Detect which cell encompasses the target text, then output its (x, y) center coordinate. 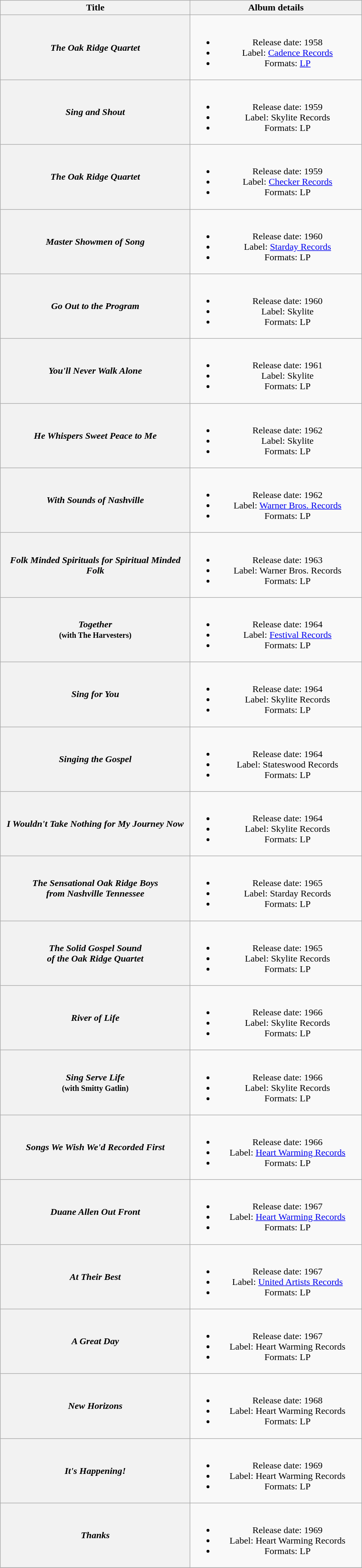
Release date: 1965Label: Skylite RecordsFormats: LP (276, 953)
Release date: 1965Label: Starday RecordsFormats: LP (276, 888)
Release date: 1968Label: Heart Warming RecordsFormats: LP (276, 1406)
Songs We Wish We'd Recorded First (95, 1147)
Release date: 1959Label: Skylite RecordsFormats: LP (276, 112)
Folk Minded Spirituals for Spiritual Minded Folk (95, 565)
You'll Never Walk Alone (95, 371)
Release date: 1966Label: Heart Warming RecordsFormats: LP (276, 1147)
Thanks (95, 1535)
Release date: 1960Label: SkyliteFormats: LP (276, 306)
River of Life (95, 1018)
Album details (276, 8)
Release date: 1967Label: United Artists RecordsFormats: LP (276, 1276)
Duane Allen Out Front (95, 1212)
It's Happening! (95, 1471)
Release date: 1961Label: SkyliteFormats: LP (276, 371)
A Great Day (95, 1341)
Singing the Gospel (95, 759)
Together(with The Harvesters) (95, 630)
The Solid Gospel Soundof the Oak Ridge Quartet (95, 953)
Master Showmen of Song (95, 242)
Release date: 1964Label: Stateswood RecordsFormats: LP (276, 759)
Release date: 1962Label: Warner Bros. RecordsFormats: LP (276, 500)
Release date: 1964Label: Festival RecordsFormats: LP (276, 630)
Sing and Shout (95, 112)
Release date: 1959Label: Checker RecordsFormats: LP (276, 177)
Release date: 1960Label: Starday RecordsFormats: LP (276, 242)
I Wouldn't Take Nothing for My Journey Now (95, 824)
He Whispers Sweet Peace to Me (95, 435)
Sing Serve Life(with Smitty Gatlin) (95, 1083)
At Their Best (95, 1276)
Release date: 1958Label: Cadence RecordsFormats: LP (276, 47)
With Sounds of Nashville (95, 500)
New Horizons (95, 1406)
The Sensational Oak Ridge Boysfrom Nashville Tennessee (95, 888)
Title (95, 8)
Sing for You (95, 694)
Release date: 1963Label: Warner Bros. RecordsFormats: LP (276, 565)
Release date: 1962Label: SkyliteFormats: LP (276, 435)
Go Out to the Program (95, 306)
